For the text-containing cell, return its midpoint in [X, Y] coordinate format. 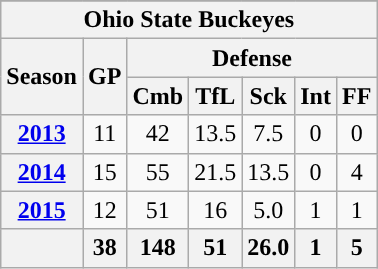
12 [104, 210]
2014 [42, 172]
Season [42, 77]
Cmb [158, 96]
16 [216, 210]
55 [158, 172]
GP [104, 77]
Defense [252, 58]
FF [356, 96]
21.5 [216, 172]
148 [158, 248]
38 [104, 248]
5 [356, 248]
5.0 [268, 210]
7.5 [268, 134]
2013 [42, 134]
26.0 [268, 248]
4 [356, 172]
42 [158, 134]
2015 [42, 210]
11 [104, 134]
Sck [268, 96]
Ohio State Buckeyes [189, 20]
TfL [216, 96]
15 [104, 172]
Int [316, 96]
